Extract the [X, Y] coordinate from the center of the cell holding the provided text.  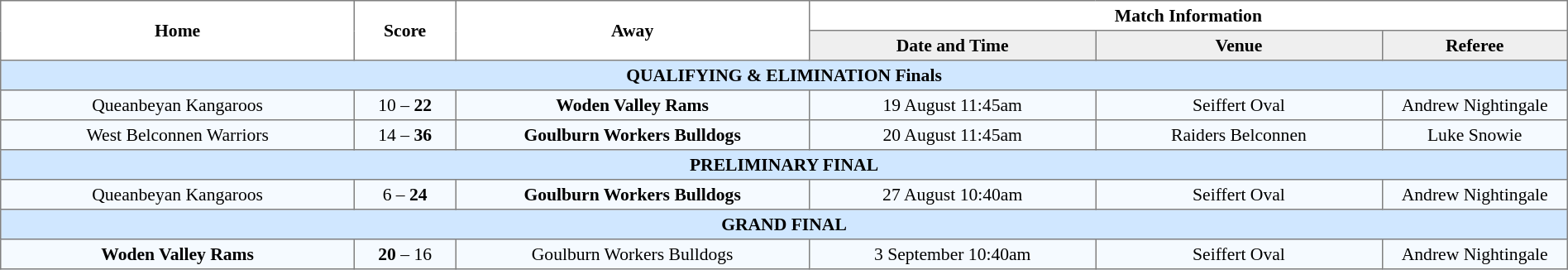
6 – 24 [405, 195]
Referee [1475, 46]
PRELIMINARY FINAL [784, 165]
Score [405, 31]
Away [633, 31]
10 – 22 [405, 105]
Raiders Belconnen [1239, 135]
Luke Snowie [1475, 135]
20 – 16 [405, 254]
Venue [1239, 46]
West Belconnen Warriors [178, 135]
14 – 36 [405, 135]
27 August 10:40am [953, 195]
QUALIFYING & ELIMINATION Finals [784, 75]
Home [178, 31]
Match Information [1189, 16]
3 September 10:40am [953, 254]
19 August 11:45am [953, 105]
Date and Time [953, 46]
20 August 11:45am [953, 135]
GRAND FINAL [784, 224]
